Find where the given text appears and provide that cell's center as [X, Y] coordinate. 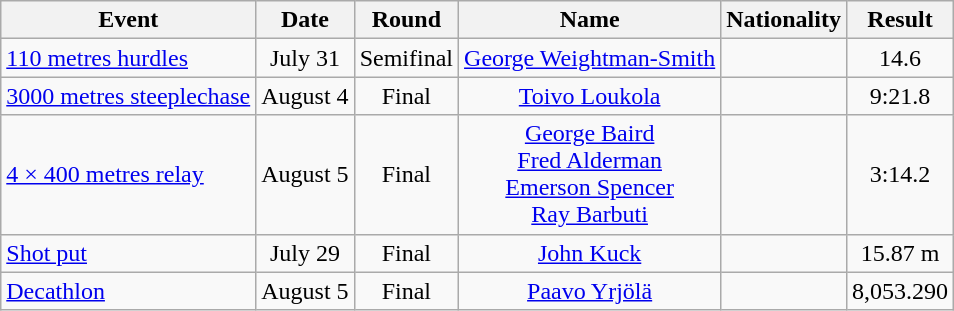
3000 metres steeplechase [128, 96]
Result [900, 20]
Name [590, 20]
Date [305, 20]
9:21.8 [900, 96]
July 29 [305, 253]
John Kuck [590, 253]
Nationality [784, 20]
110 metres hurdles [128, 58]
August 4 [305, 96]
Shot put [128, 253]
George BairdFred AldermanEmerson SpencerRay Barbuti [590, 174]
14.6 [900, 58]
Semifinal [406, 58]
15.87 m [900, 253]
Decathlon [128, 291]
Toivo Loukola [590, 96]
Paavo Yrjölä [590, 291]
Round [406, 20]
8,053.290 [900, 291]
Event [128, 20]
July 31 [305, 58]
4 × 400 metres relay [128, 174]
George Weightman-Smith [590, 58]
3:14.2 [900, 174]
